Pinpoint the cell where the given text exists, returning its (X, Y) midpoint coordinate. 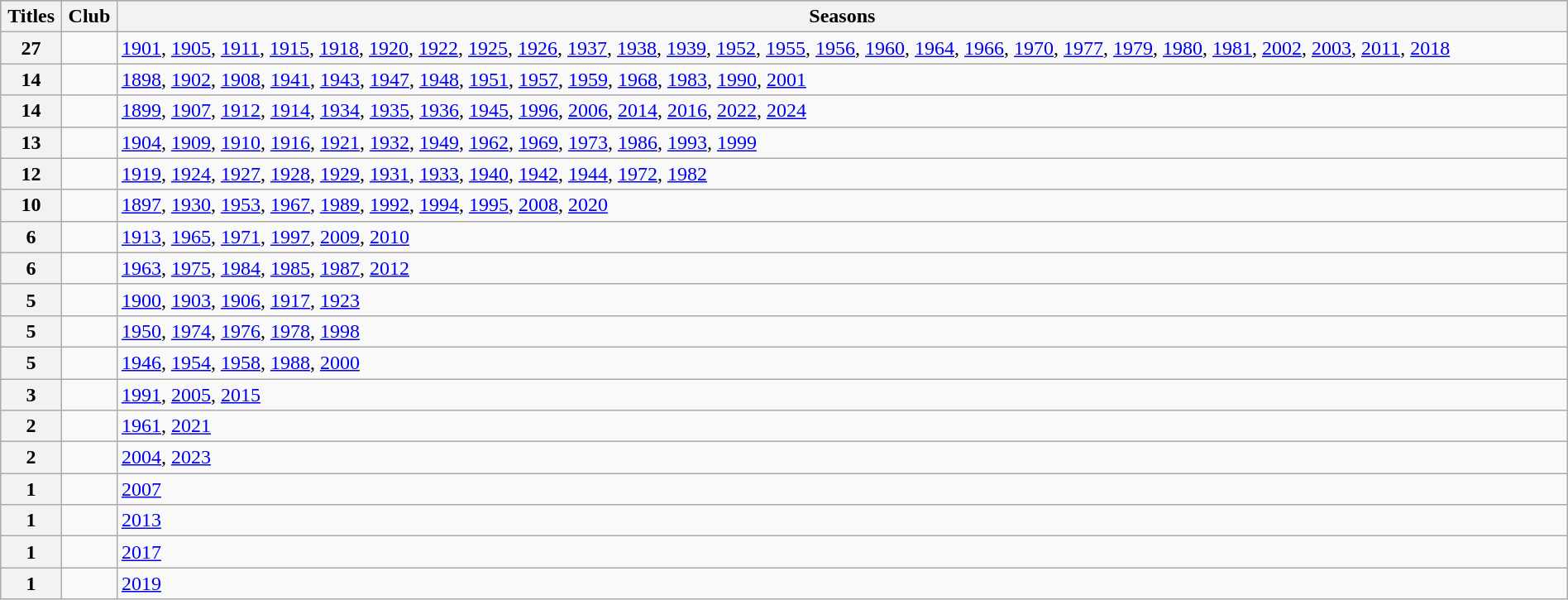
1899, 1907, 1912, 1914, 1934, 1935, 1936, 1945, 1996, 2006, 2014, 2016, 2022, 2024 (842, 111)
1963, 1975, 1984, 1985, 1987, 2012 (842, 268)
2019 (842, 583)
1913, 1965, 1971, 1997, 2009, 2010 (842, 237)
1904, 1909, 1910, 1916, 1921, 1932, 1949, 1962, 1969, 1973, 1986, 1993, 1999 (842, 142)
1950, 1974, 1976, 1978, 1998 (842, 331)
27 (31, 48)
10 (31, 205)
Titles (31, 17)
1900, 1903, 1906, 1917, 1923 (842, 300)
13 (31, 142)
12 (31, 174)
2017 (842, 552)
Club (89, 17)
2007 (842, 489)
1991, 2005, 2015 (842, 395)
1961, 2021 (842, 426)
1898, 1902, 1908, 1941, 1943, 1947, 1948, 1951, 1957, 1959, 1968, 1983, 1990, 2001 (842, 79)
3 (31, 395)
1919, 1924, 1927, 1928, 1929, 1931, 1933, 1940, 1942, 1944, 1972, 1982 (842, 174)
1946, 1954, 1958, 1988, 2000 (842, 362)
2013 (842, 521)
1897, 1930, 1953, 1967, 1989, 1992, 1994, 1995, 2008, 2020 (842, 205)
Seasons (842, 17)
2004, 2023 (842, 458)
